Scan for the cell matching the given text and deliver its [X, Y] coordinate at center. 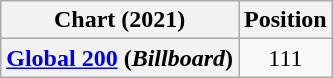
111 [285, 58]
Global 200 (Billboard) [120, 58]
Position [285, 20]
Chart (2021) [120, 20]
